From the cell containing the given text, extract its center point as [X, Y] coordinate. 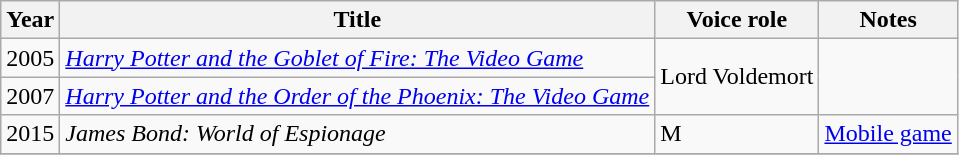
Harry Potter and the Order of the Phoenix: The Video Game [358, 96]
2007 [30, 96]
M [737, 134]
Voice role [737, 20]
Mobile game [888, 134]
Title [358, 20]
Year [30, 20]
2015 [30, 134]
2005 [30, 58]
James Bond: World of Espionage [358, 134]
Notes [888, 20]
Lord Voldemort [737, 77]
Harry Potter and the Goblet of Fire: The Video Game [358, 58]
